Detect which cell encompasses the target text, then output its [x, y] center coordinate. 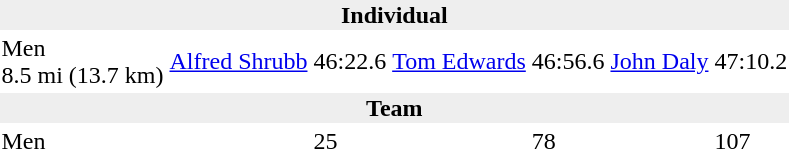
46:22.6 [350, 62]
47:10.2 [751, 62]
Men 8.5 mi (13.7 km) [82, 62]
Team [394, 108]
Tom Edwards [460, 62]
John Daly [660, 62]
Individual [394, 15]
Alfred Shrubb [238, 62]
46:56.6 [568, 62]
